Pinpoint the cell where the given text exists, returning its (X, Y) midpoint coordinate. 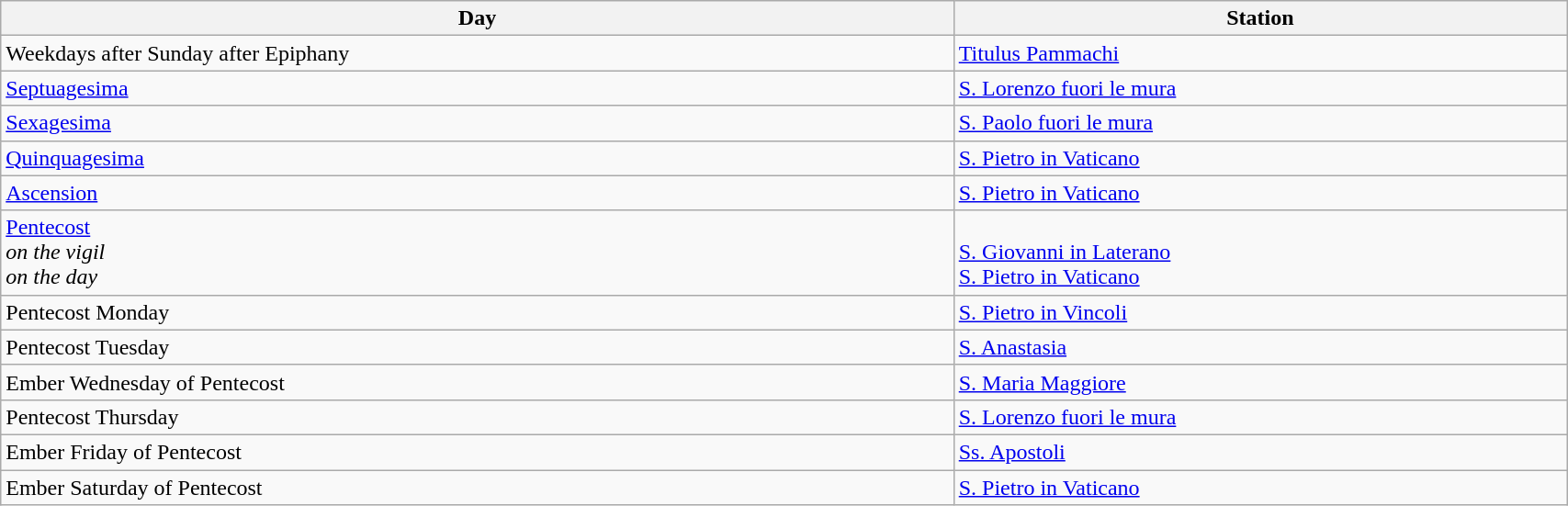
Ember Saturday of Pentecost (478, 488)
Ember Friday of Pentecost (478, 452)
S. Anastasia (1260, 347)
Day (478, 18)
S. Giovanni in Laterano S. Pietro in Vaticano (1260, 253)
S. Maria Maggiore (1260, 382)
Ember Wednesday of Pentecost (478, 382)
Ascension (478, 193)
S. Paolo fuori le mura (1260, 123)
Septuagesima (478, 88)
Weekdays after Sunday after Epiphany (478, 53)
S. Pietro in Vincoli (1260, 312)
Pentecost on the vigil on the day (478, 253)
Pentecost Monday (478, 312)
Titulus Pammachi (1260, 53)
Ss. Apostoli (1260, 452)
Sexagesima (478, 123)
Pentecost Thursday (478, 417)
Quinquagesima (478, 158)
Pentecost Tuesday (478, 347)
Station (1260, 18)
